Return the (X, Y) coordinate for the center point of the cell that contains the specified text.  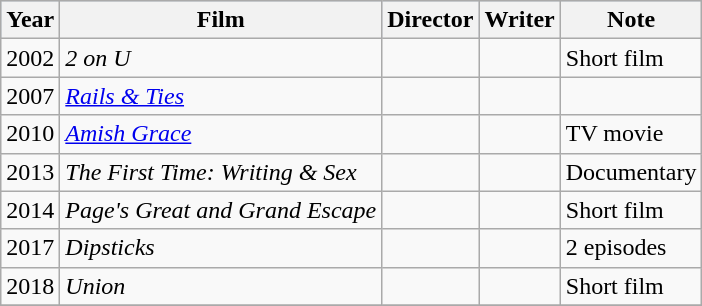
2007 (30, 96)
2018 (30, 286)
Film (221, 20)
2014 (30, 210)
2013 (30, 172)
2010 (30, 134)
Note (631, 20)
Amish Grace (221, 134)
Page's Great and Grand Escape (221, 210)
2 episodes (631, 248)
2002 (30, 58)
2017 (30, 248)
Rails & Ties (221, 96)
Writer (520, 20)
Union (221, 286)
Year (30, 20)
Documentary (631, 172)
The First Time: Writing & Sex (221, 172)
TV movie (631, 134)
Director (430, 20)
2 on U (221, 58)
Dipsticks (221, 248)
